Identify which cell holds the provided text, then report its (X, Y) central coordinate. 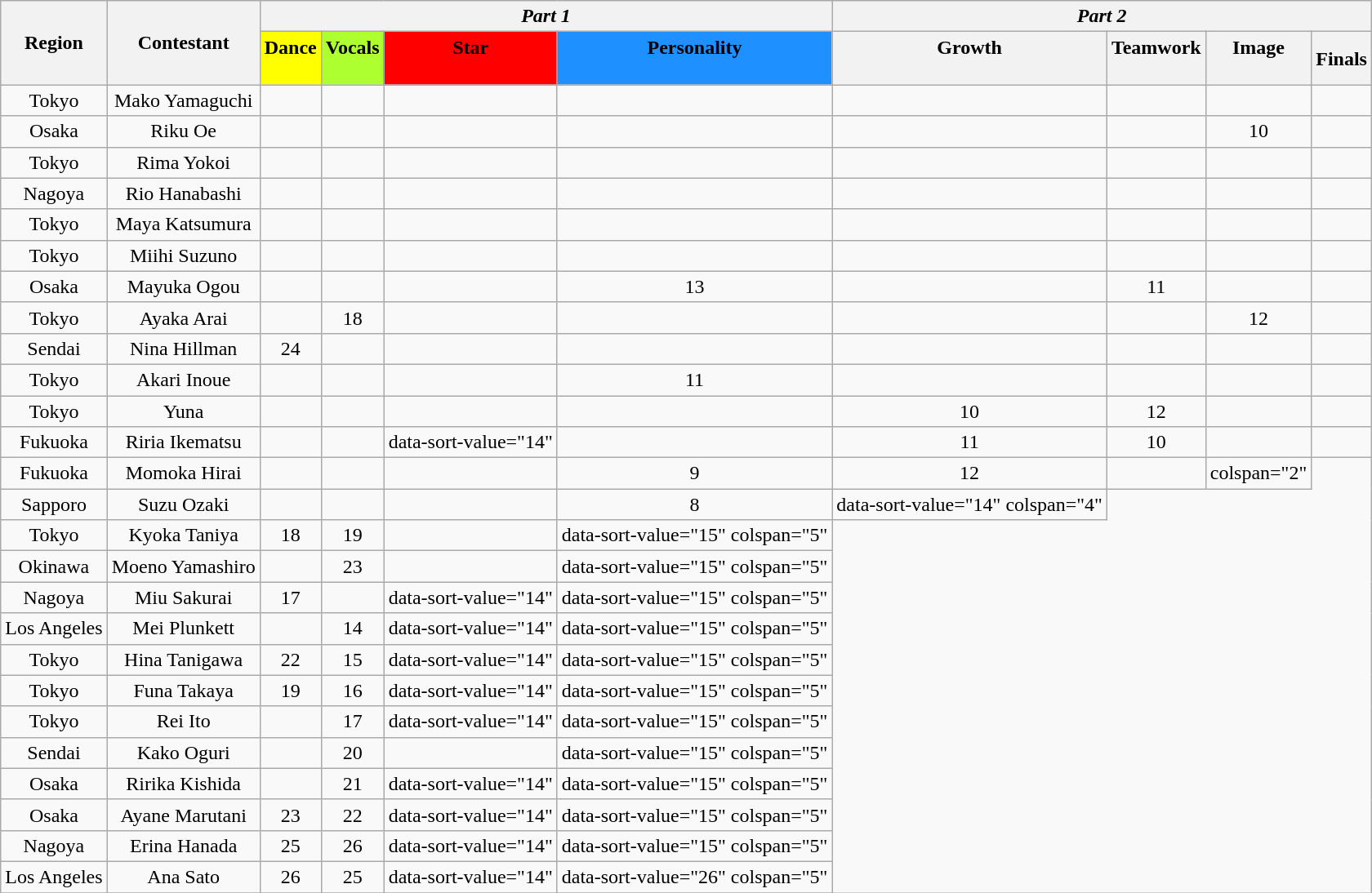
Okinawa (54, 566)
Erina Hanada (183, 846)
Funa Takaya (183, 691)
Kyoka Taniya (183, 535)
Ririka Kishida (183, 784)
colspan="2" (1258, 473)
Star (470, 59)
Miihi Suzuno (183, 255)
24 (291, 349)
Maya Katsumura (183, 224)
Teamwork (1156, 59)
Mako Yamaguchi (183, 100)
20 (353, 753)
Dance (291, 59)
Mei Plunkett (183, 629)
Riria Ikematsu (183, 442)
Image (1258, 59)
Personality (694, 59)
8 (694, 504)
Sapporo (54, 504)
Mayuka Ogou (183, 287)
14 (353, 629)
16 (353, 691)
Rei Ito (183, 722)
Finals (1342, 59)
Miu Sakurai (183, 598)
Rio Hanabashi (183, 193)
Akari Inoue (183, 380)
Growth (970, 59)
Ayane Marutani (183, 815)
Part 2 (1102, 16)
Contestant (183, 42)
21 (353, 784)
Moeno Yamashiro (183, 566)
Ana Sato (183, 877)
data-sort-value="14" colspan="4" (970, 504)
Momoka Hirai (183, 473)
Kako Oguri (183, 753)
Vocals (353, 59)
15 (353, 660)
9 (694, 473)
Region (54, 42)
Yuna (183, 411)
Ayaka Arai (183, 318)
Part 1 (546, 16)
13 (694, 287)
Nina Hillman (183, 349)
Suzu Ozaki (183, 504)
data-sort-value="26" colspan="5" (694, 877)
Rima Yokoi (183, 162)
Hina Tanigawa (183, 660)
Riku Oe (183, 131)
